Find where the given text appears and provide that cell's center as [x, y] coordinate. 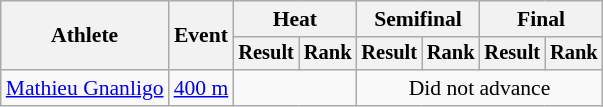
Did not advance [479, 88]
400 m [202, 88]
Athlete [85, 36]
Final [542, 19]
Semifinal [418, 19]
Event [202, 36]
Heat [294, 19]
Mathieu Gnanligo [85, 88]
